Return the [x, y] coordinate for the center point of the cell that contains the specified text.  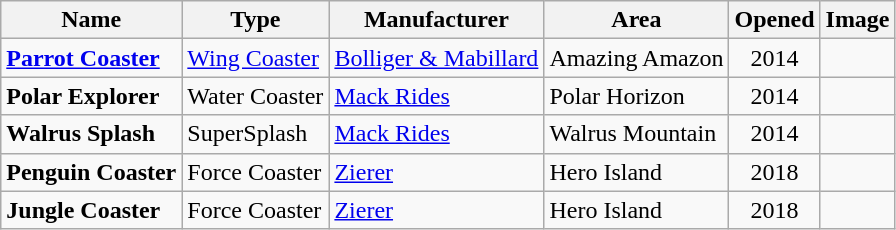
Parrot Coaster [92, 58]
Water Coaster [256, 96]
Polar Explorer [92, 96]
Area [636, 20]
Walrus Mountain [636, 134]
Wing Coaster [256, 58]
Opened [774, 20]
Walrus Splash [92, 134]
Amazing Amazon [636, 58]
Image [858, 20]
Bolliger & Mabillard [436, 58]
Type [256, 20]
Polar Horizon [636, 96]
Jungle Coaster [92, 210]
SuperSplash [256, 134]
Name [92, 20]
Manufacturer [436, 20]
Penguin Coaster [92, 172]
